Determine the [x, y] coordinate at the center of the cell enclosing the given text.  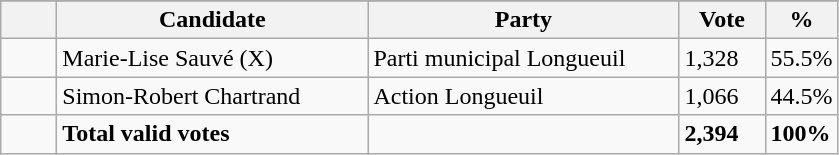
1,328 [722, 58]
44.5% [802, 96]
Action Longueuil [524, 96]
2,394 [722, 134]
Vote [722, 20]
Party [524, 20]
Marie-Lise Sauvé (X) [212, 58]
% [802, 20]
1,066 [722, 96]
Simon-Robert Chartrand [212, 96]
Total valid votes [212, 134]
Parti municipal Longueuil [524, 58]
Candidate [212, 20]
100% [802, 134]
55.5% [802, 58]
